Return the [x, y] coordinate for the center point of the cell that contains the specified text.  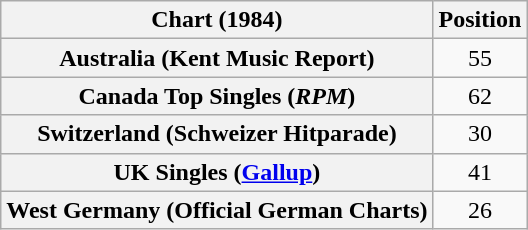
55 [480, 58]
UK Singles (Gallup) [217, 172]
Canada Top Singles (RPM) [217, 96]
Chart (1984) [217, 20]
Switzerland (Schweizer Hitparade) [217, 134]
41 [480, 172]
30 [480, 134]
Australia (Kent Music Report) [217, 58]
Position [480, 20]
West Germany (Official German Charts) [217, 210]
26 [480, 210]
62 [480, 96]
